Determine the (x, y) coordinate at the center of the cell enclosing the given text.  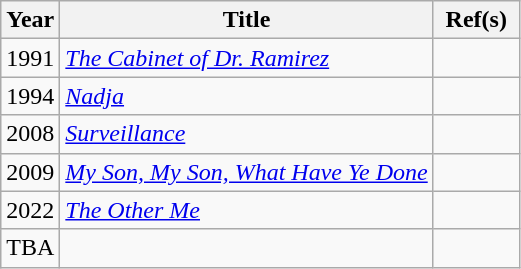
1991 (30, 58)
Title (246, 20)
2009 (30, 172)
2022 (30, 210)
Year (30, 20)
Nadja (246, 96)
1994 (30, 96)
2008 (30, 134)
The Cabinet of Dr. Ramirez (246, 58)
Surveillance (246, 134)
My Son, My Son, What Have Ye Done (246, 172)
TBA (30, 248)
The Other Me (246, 210)
Ref(s) (476, 20)
